Locate the cell with the specified text and output its (x, y) center coordinate. 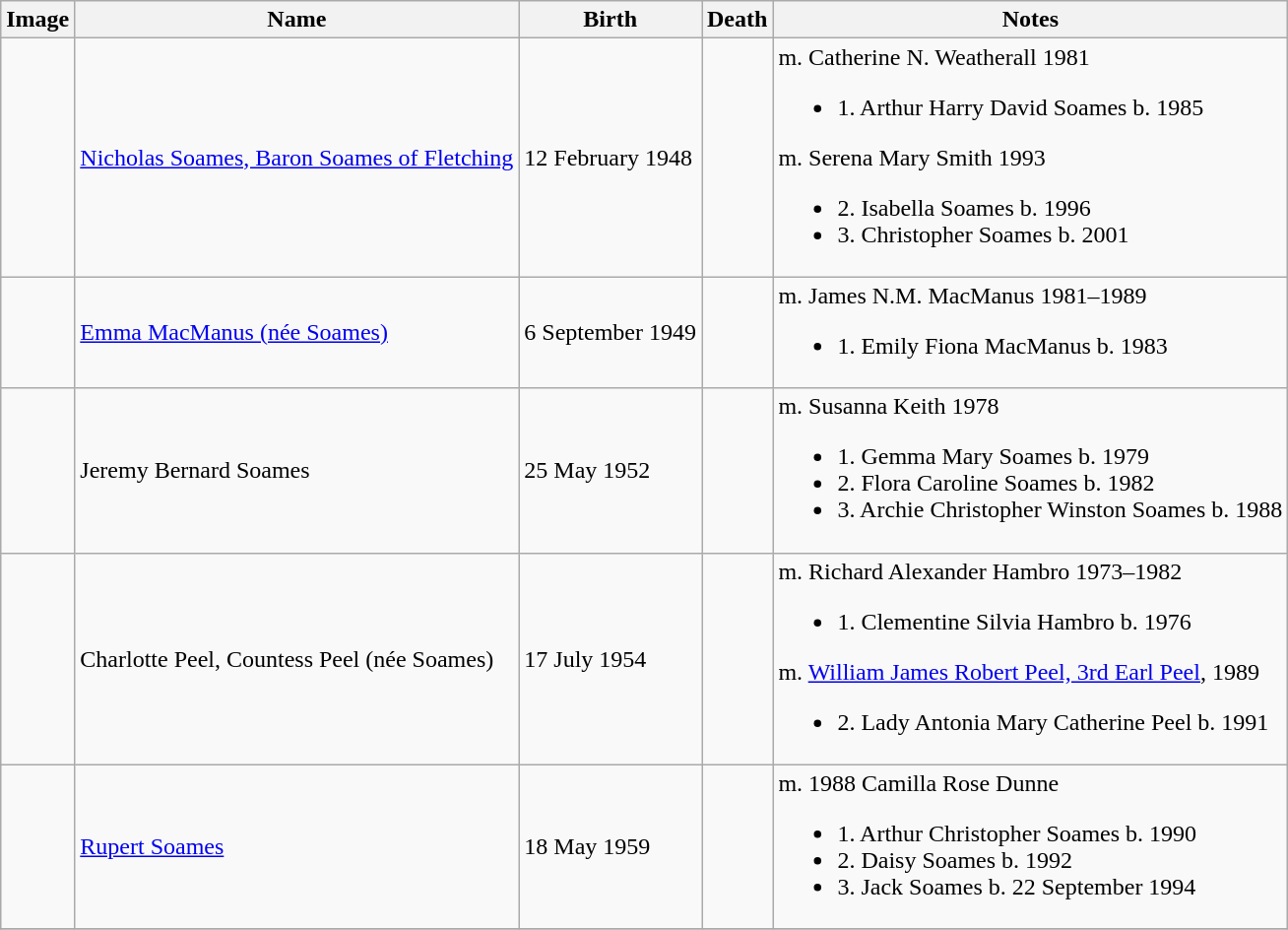
6 September 1949 (611, 333)
Name (297, 20)
12 February 1948 (611, 158)
17 July 1954 (611, 658)
m. 1988 Camilla Rose Dunne1. Arthur Christopher Soames b. 19902. Daisy Soames b. 19923. Jack Soames b. 22 September 1994 (1030, 847)
Notes (1030, 20)
m. Catherine N. Weatherall 19811. Arthur Harry David Soames b. 1985m. Serena Mary Smith 19932. Isabella Soames b. 19963. Christopher Soames b. 2001 (1030, 158)
Emma MacManus (née Soames) (297, 333)
Rupert Soames (297, 847)
m. Susanna Keith 19781. Gemma Mary Soames b. 19792. Flora Caroline Soames b. 19823. Archie Christopher Winston Soames b. 1988 (1030, 471)
Death (737, 20)
25 May 1952 (611, 471)
Birth (611, 20)
Jeremy Bernard Soames (297, 471)
18 May 1959 (611, 847)
Nicholas Soames, Baron Soames of Fletching (297, 158)
Charlotte Peel, Countess Peel (née Soames) (297, 658)
m. James N.M. MacManus 1981–19891. Emily Fiona MacManus b. 1983 (1030, 333)
Image (37, 20)
